Identify which cell holds the provided text, then report its (x, y) central coordinate. 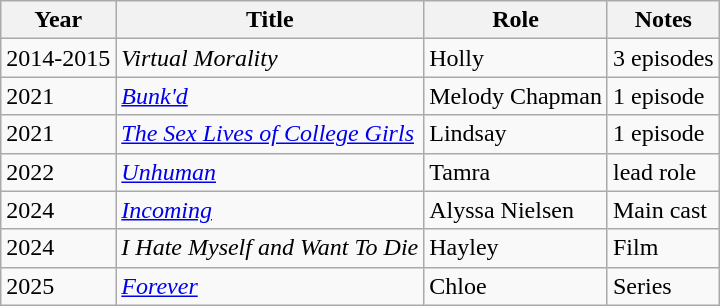
3 episodes (663, 58)
2025 (58, 286)
Forever (270, 286)
Incoming (270, 210)
Title (270, 20)
Holly (516, 58)
Bunk'd (270, 96)
Notes (663, 20)
Chloe (516, 286)
Year (58, 20)
Tamra (516, 172)
Unhuman (270, 172)
Film (663, 248)
Alyssa Nielsen (516, 210)
Virtual Morality (270, 58)
I Hate Myself and Want To Die (270, 248)
lead role (663, 172)
Melody Chapman (516, 96)
Series (663, 286)
Main cast (663, 210)
Role (516, 20)
The Sex Lives of College Girls (270, 134)
Hayley (516, 248)
2022 (58, 172)
2014-2015 (58, 58)
Lindsay (516, 134)
